From the cell containing the given text, extract its center point as [X, Y] coordinate. 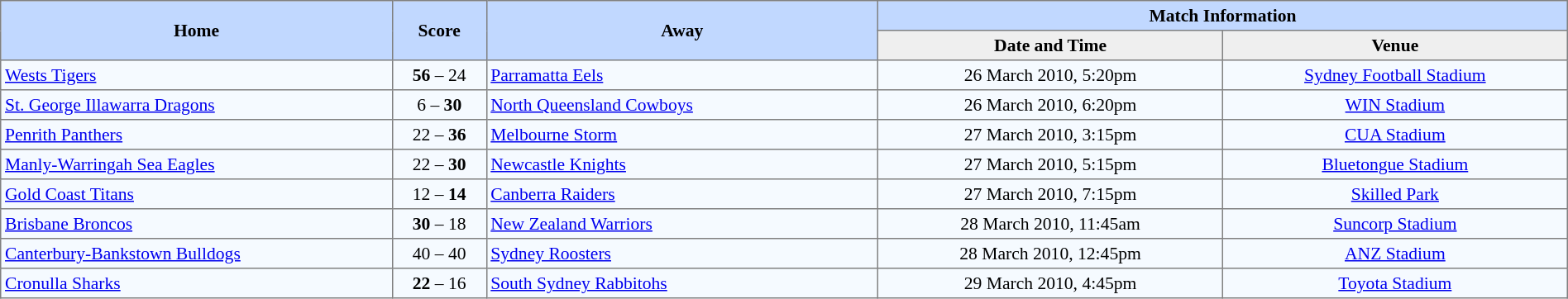
30 – 18 [439, 224]
Cronulla Sharks [197, 283]
Sydney Football Stadium [1394, 75]
26 March 2010, 6:20pm [1050, 105]
Melbourne Storm [682, 135]
40 – 40 [439, 254]
Parramatta Eels [682, 75]
Newcastle Knights [682, 164]
Date and Time [1050, 45]
Toyota Stadium [1394, 283]
Sydney Roosters [682, 254]
Wests Tigers [197, 75]
Home [197, 31]
22 – 16 [439, 283]
22 – 30 [439, 164]
New Zealand Warriors [682, 224]
St. George Illawarra Dragons [197, 105]
South Sydney Rabbitohs [682, 283]
Bluetongue Stadium [1394, 164]
Suncorp Stadium [1394, 224]
Gold Coast Titans [197, 194]
Venue [1394, 45]
27 March 2010, 5:15pm [1050, 164]
Brisbane Broncos [197, 224]
WIN Stadium [1394, 105]
56 – 24 [439, 75]
Penrith Panthers [197, 135]
26 March 2010, 5:20pm [1050, 75]
ANZ Stadium [1394, 254]
Away [682, 31]
27 March 2010, 7:15pm [1050, 194]
Canberra Raiders [682, 194]
29 March 2010, 4:45pm [1050, 283]
Skilled Park [1394, 194]
27 March 2010, 3:15pm [1050, 135]
Score [439, 31]
28 March 2010, 11:45am [1050, 224]
North Queensland Cowboys [682, 105]
Canterbury-Bankstown Bulldogs [197, 254]
Manly-Warringah Sea Eagles [197, 164]
6 – 30 [439, 105]
12 – 14 [439, 194]
22 – 36 [439, 135]
28 March 2010, 12:45pm [1050, 254]
CUA Stadium [1394, 135]
Match Information [1223, 16]
